For the text-containing cell, return its midpoint in (x, y) coordinate format. 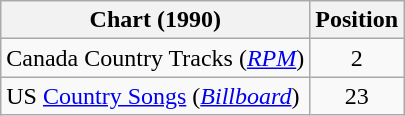
23 (357, 96)
Canada Country Tracks (RPM) (156, 58)
Position (357, 20)
US Country Songs (Billboard) (156, 96)
Chart (1990) (156, 20)
2 (357, 58)
